Provide the [x, y] coordinate of the cell's center where the given text is located.  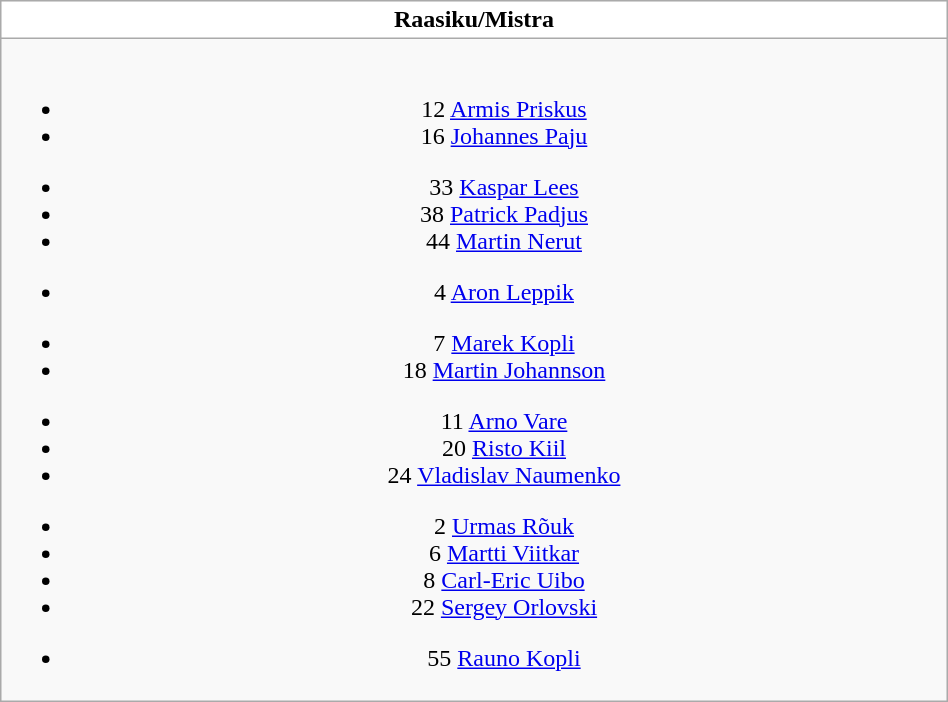
Raasiku/Mistra [474, 20]
